From the cell containing the given text, extract its center point as [X, Y] coordinate. 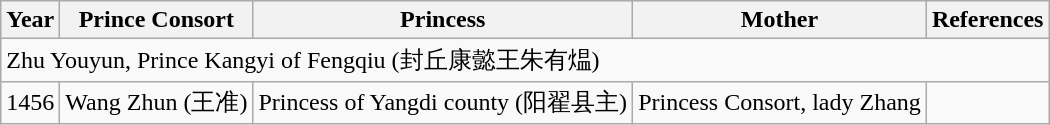
Princess Consort, lady Zhang [780, 102]
1456 [30, 102]
Mother [780, 20]
Princess of Yangdi county (阳翟县主) [443, 102]
Zhu Youyun, Prince Kangyi of Fengqiu (封丘康懿王朱有煴) [525, 60]
Year [30, 20]
Prince Consort [156, 20]
Wang Zhun (王准) [156, 102]
Princess [443, 20]
References [988, 20]
